Locate the cell with the specified text and output its (x, y) center coordinate. 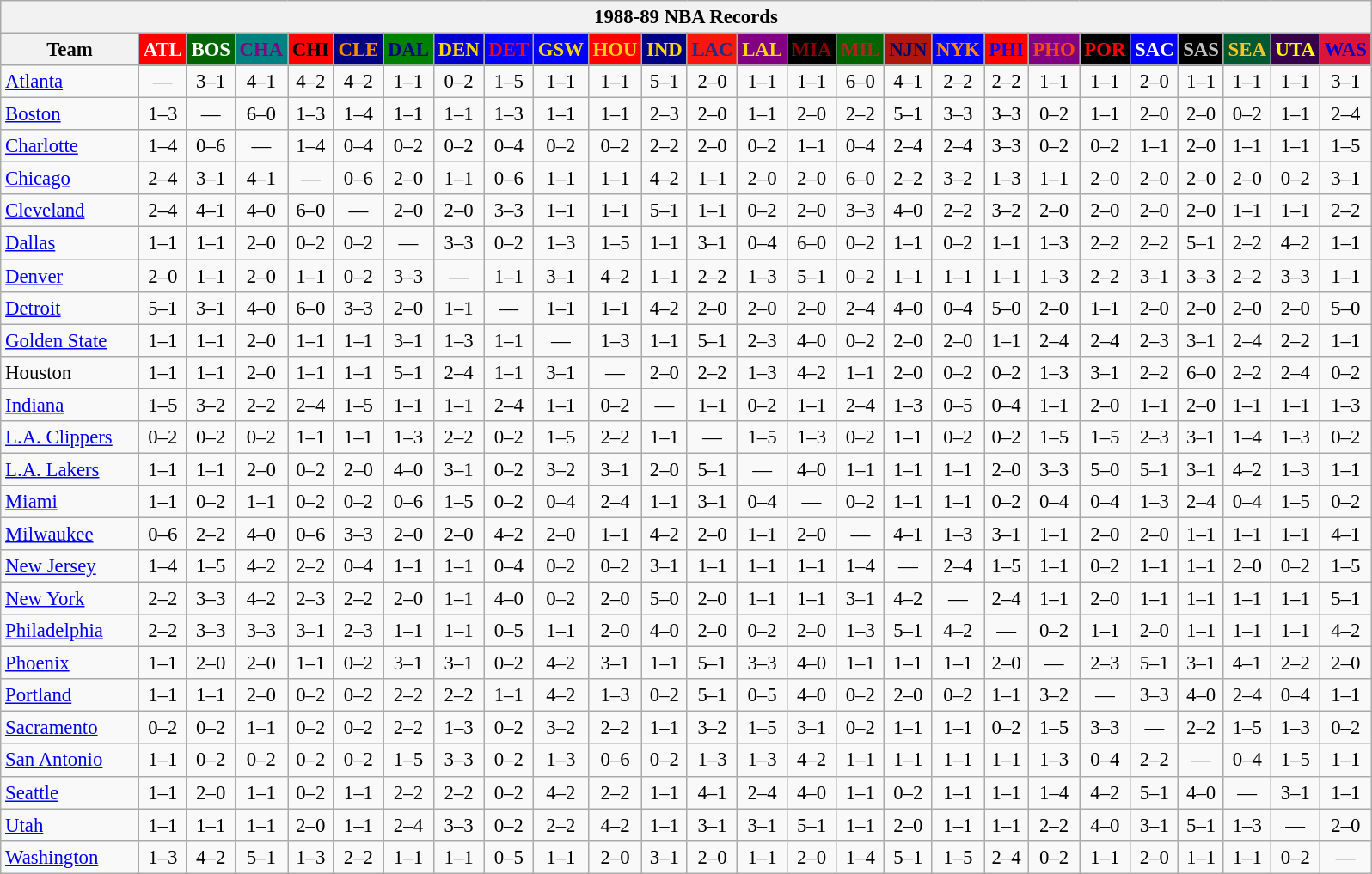
BOS (211, 50)
Washington (70, 857)
CLE (358, 50)
Cleveland (70, 211)
Denver (70, 276)
SAC (1155, 50)
Houston (70, 372)
Boston (70, 114)
San Antonio (70, 761)
Phoenix (70, 663)
1988-89 NBA Records (686, 17)
Utah (70, 825)
DEN (459, 50)
WAS (1345, 50)
Sacramento (70, 728)
Portland (70, 695)
HOU (616, 50)
Dallas (70, 243)
NYK (958, 50)
IND (665, 50)
L.A. Clippers (70, 437)
NJN (908, 50)
New York (70, 599)
Charlotte (70, 146)
Milwaukee (70, 534)
CHI (310, 50)
Team (70, 50)
Detroit (70, 308)
PHI (1006, 50)
New Jersey (70, 566)
DET (509, 50)
Atlanta (70, 82)
CHA (261, 50)
Golden State (70, 340)
LAL (762, 50)
L.A. Lakers (70, 469)
Philadelphia (70, 631)
Chicago (70, 179)
SAS (1201, 50)
POR (1106, 50)
MIL (861, 50)
UTA (1295, 50)
Miami (70, 502)
SEA (1246, 50)
Indiana (70, 405)
Seattle (70, 792)
PHO (1054, 50)
MIA (812, 50)
GSW (560, 50)
DAL (409, 50)
LAC (712, 50)
ATL (162, 50)
